For the text-containing cell, return its midpoint in [x, y] coordinate format. 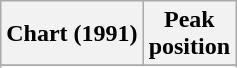
Peakposition [189, 34]
Chart (1991) [72, 34]
